For the text-containing cell, return its midpoint in (X, Y) coordinate format. 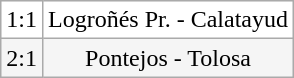
1:1 (22, 20)
Logroñés Pr. - Calatayud (168, 20)
2:1 (22, 58)
Pontejos - Tolosa (168, 58)
